Extract the (X, Y) coordinate from the center of the cell holding the provided text.  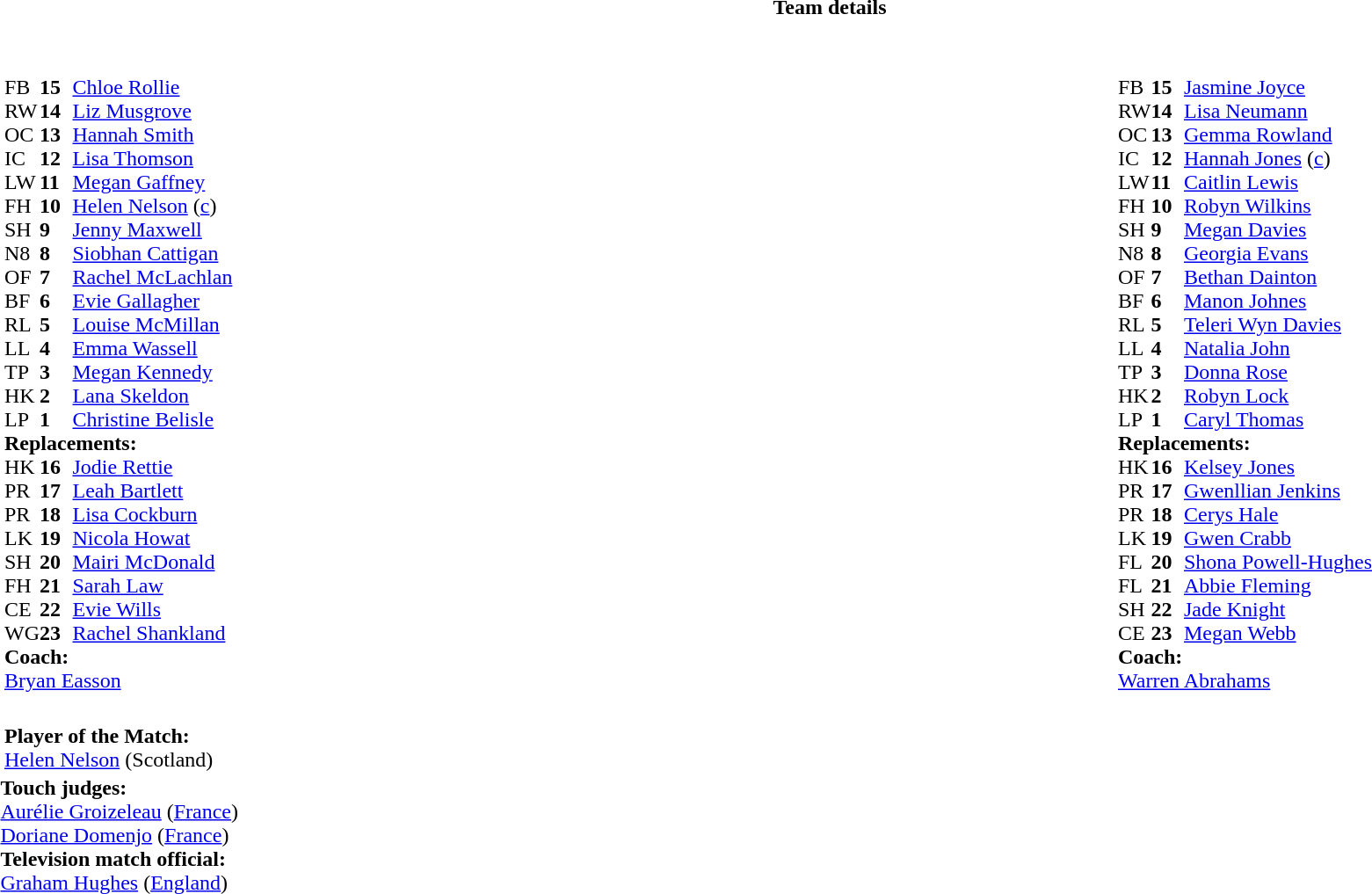
Cerys Hale (1278, 515)
Hannah Smith (152, 135)
Gwen Crabb (1278, 538)
Robyn Lock (1278, 396)
Caitlin Lewis (1278, 183)
Megan Kennedy (152, 373)
Teleri Wyn Davies (1278, 325)
Liz Musgrove (152, 111)
Hannah Jones (c) (1278, 158)
Evie Gallagher (152, 301)
Christine Belisle (152, 420)
Natalia John (1278, 348)
Nicola Howat (152, 538)
Jenny Maxwell (152, 230)
WG (22, 633)
Lisa Thomson (152, 158)
Emma Wassell (152, 348)
Lisa Neumann (1278, 111)
Bethan Dainton (1278, 278)
Sarah Law (152, 585)
Gwenllian Jenkins (1278, 491)
Louise McMillan (152, 325)
Helen Nelson (c) (152, 206)
Jade Knight (1278, 610)
Jasmine Joyce (1278, 88)
Abbie Fleming (1278, 585)
Caryl Thomas (1278, 420)
Manon Johnes (1278, 301)
Megan Davies (1278, 230)
Rachel Shankland (152, 633)
Shona Powell-Hughes (1278, 563)
Georgia Evans (1278, 253)
Warren Abrahams (1245, 680)
Donna Rose (1278, 373)
Chloe Rollie (152, 88)
Lisa Cockburn (152, 515)
Rachel McLachlan (152, 278)
Robyn Wilkins (1278, 206)
Megan Gaffney (152, 183)
Kelsey Jones (1278, 468)
Siobhan Cattigan (152, 253)
Jodie Rettie (152, 468)
Evie Wills (152, 610)
Megan Webb (1278, 633)
Gemma Rowland (1278, 135)
Leah Bartlett (152, 491)
Mairi McDonald (152, 563)
Bryan Easson (118, 680)
Lana Skeldon (152, 396)
